Output the (x, y) coordinate of the center of the cell containing the given text.  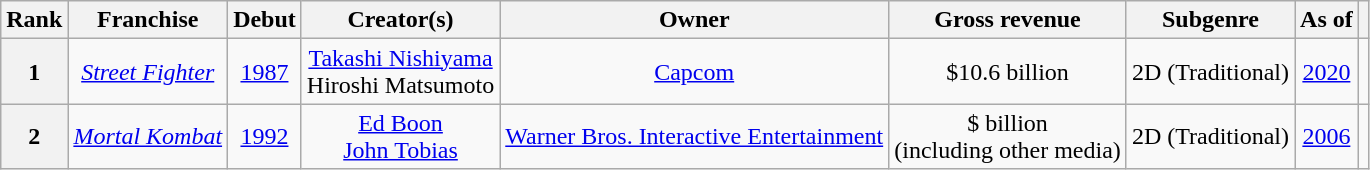
2006 (1327, 136)
Ed Boon John Tobias (400, 136)
Takashi NishiyamaHiroshi Matsumoto (400, 72)
1987 (265, 72)
$10.6 billion (1008, 72)
Rank (34, 20)
Subgenre (1210, 20)
1992 (265, 136)
2 (34, 136)
Capcom (694, 72)
Warner Bros. Interactive Entertainment (694, 136)
Street Fighter (148, 72)
Franchise (148, 20)
$ billion (including other media) (1008, 136)
Gross revenue (1008, 20)
Mortal Kombat (148, 136)
Debut (265, 20)
Creator(s) (400, 20)
Owner (694, 20)
2020 (1327, 72)
1 (34, 72)
As of (1327, 20)
